Pinpoint the cell where the given text exists, returning its (x, y) midpoint coordinate. 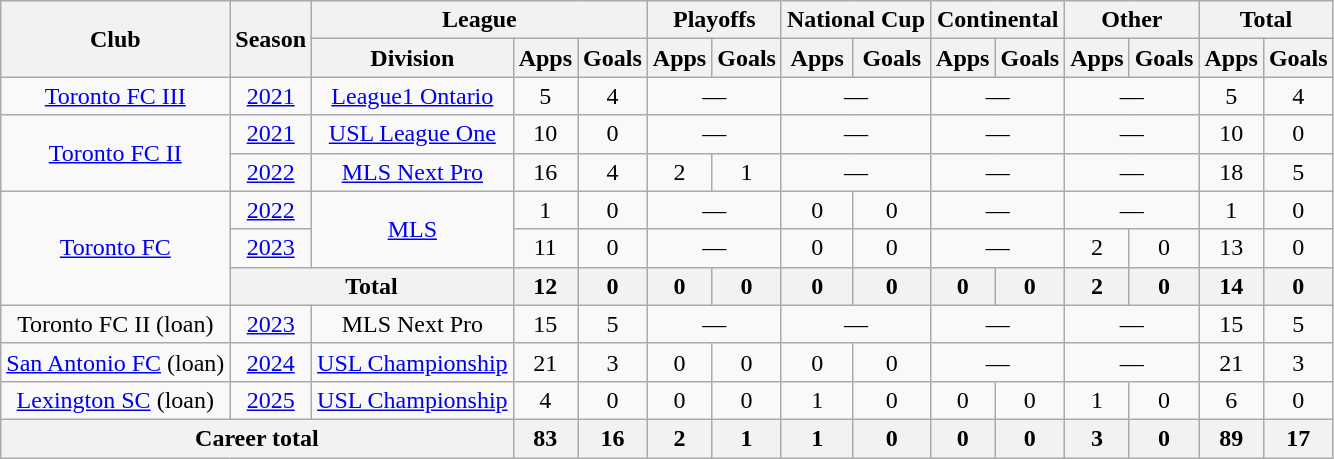
18 (1231, 172)
Toronto FC (116, 248)
Toronto FC II (loan) (116, 324)
6 (1231, 400)
Toronto FC III (116, 96)
Division (413, 58)
League (480, 20)
USL League One (413, 134)
Other (1132, 20)
Playoffs (714, 20)
12 (545, 286)
2024 (271, 362)
17 (1298, 438)
14 (1231, 286)
National Cup (856, 20)
Career total (257, 438)
Lexington SC (loan) (116, 400)
San Antonio FC (loan) (116, 362)
11 (545, 248)
2025 (271, 400)
Club (116, 39)
MLS (413, 229)
13 (1231, 248)
83 (545, 438)
Continental (998, 20)
Season (271, 39)
League1 Ontario (413, 96)
89 (1231, 438)
Toronto FC II (116, 153)
